Return the [X, Y] coordinate for the center point of the cell that contains the specified text.  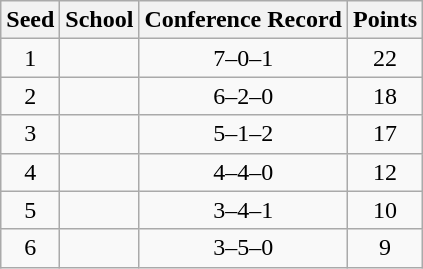
22 [384, 58]
4 [30, 172]
9 [384, 248]
12 [384, 172]
5–1–2 [244, 134]
Points [384, 20]
3–5–0 [244, 248]
2 [30, 96]
Seed [30, 20]
6–2–0 [244, 96]
17 [384, 134]
Conference Record [244, 20]
5 [30, 210]
3–4–1 [244, 210]
1 [30, 58]
6 [30, 248]
4–4–0 [244, 172]
School [100, 20]
7–0–1 [244, 58]
18 [384, 96]
10 [384, 210]
3 [30, 134]
